From the cell containing the given text, extract its center point as [X, Y] coordinate. 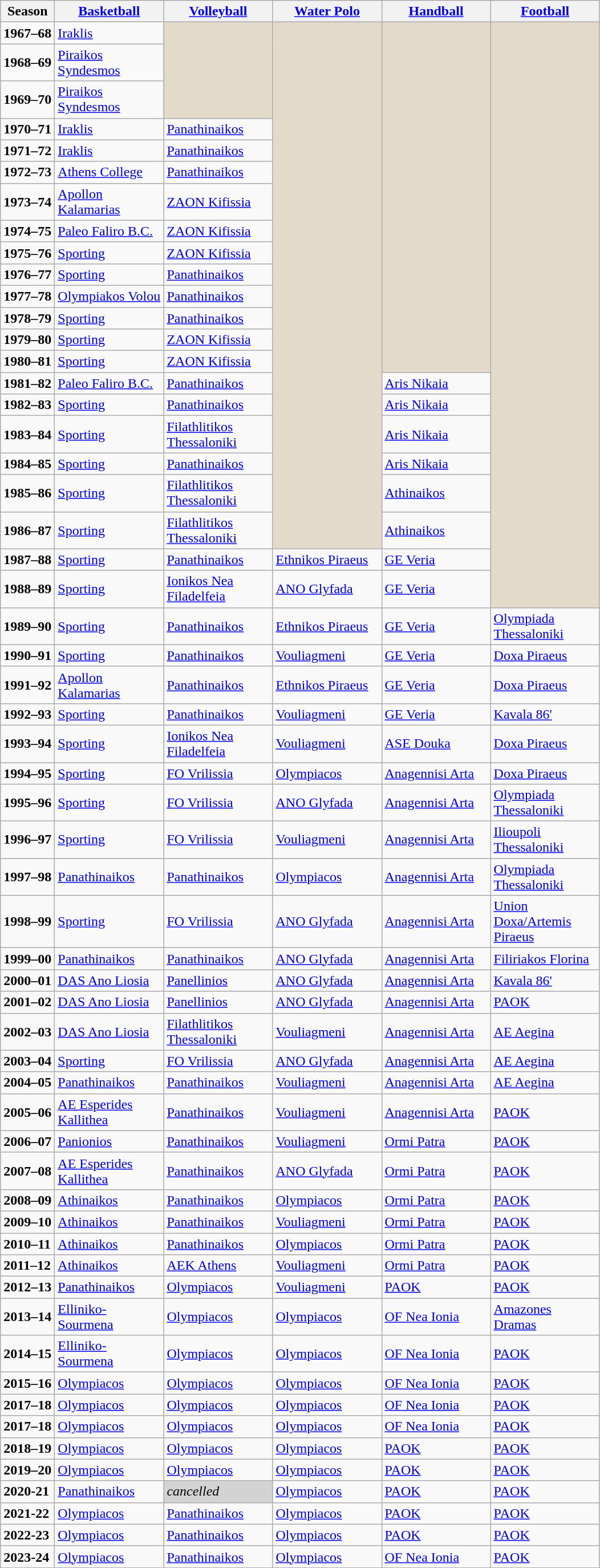
1987–88 [27, 560]
Basketball [110, 11]
Olympiakos Volou [110, 296]
2005–06 [27, 1112]
2012–13 [27, 1287]
2000–01 [27, 980]
1992–93 [27, 714]
1967–68 [27, 33]
Water Polo [327, 11]
2018–19 [27, 1448]
1978–79 [27, 318]
Panionios [110, 1141]
1974–75 [27, 231]
1970–71 [27, 129]
Volleyball [218, 11]
1990–91 [27, 655]
AEK Athens [218, 1266]
Union Doxa/Artemis Piraeus [545, 922]
Ilioupoli Thessaloniki [545, 840]
1999–00 [27, 959]
2008–09 [27, 1200]
1968–69 [27, 63]
1979–80 [27, 340]
1996–97 [27, 840]
2013–14 [27, 1316]
1988–89 [27, 589]
1969–70 [27, 99]
Football [545, 11]
1976–77 [27, 274]
cancelled [218, 1492]
Amazones Dramas [545, 1316]
1995–96 [27, 803]
Handball [436, 11]
2003–04 [27, 1061]
2006–07 [27, 1141]
2009–10 [27, 1222]
2002–03 [27, 1031]
1994–95 [27, 773]
1991–92 [27, 684]
1972–73 [27, 172]
1984–85 [27, 464]
2015–16 [27, 1383]
2010–11 [27, 1244]
2023-24 [27, 1557]
Filiriakos Florina [545, 959]
2021-22 [27, 1513]
1998–99 [27, 922]
1973–74 [27, 202]
1983–84 [27, 435]
2014–15 [27, 1354]
2020-21 [27, 1492]
Athens College [110, 172]
2011–12 [27, 1266]
2022-23 [27, 1535]
1985–86 [27, 493]
1975–76 [27, 253]
2004–05 [27, 1083]
1980–81 [27, 362]
1997–98 [27, 877]
1971–72 [27, 151]
1981–82 [27, 383]
ASE Douka [436, 744]
1986–87 [27, 530]
2001–02 [27, 1002]
1977–78 [27, 296]
1982–83 [27, 405]
1989–90 [27, 626]
2007–08 [27, 1170]
2019–20 [27, 1470]
1993–94 [27, 744]
Season [27, 11]
